Return (x, y) of the center of cell containing provided text 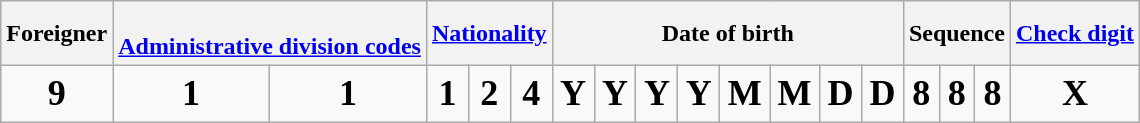
Sequence (956, 34)
Date of birth (728, 34)
2 (489, 94)
9 (57, 94)
Foreigner (57, 34)
Nationality (489, 34)
4 (531, 94)
Check digit (1074, 34)
Administrative division codes (270, 34)
X (1074, 94)
